Extract the (X, Y) coordinate from the center of the cell holding the provided text.  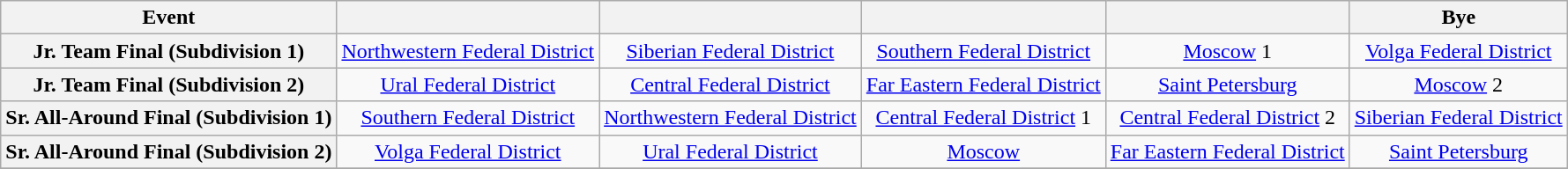
Central Federal District 1 (984, 118)
Sr. All-Around Final (Subdivision 1) (169, 118)
Central Federal District (731, 84)
Moscow (984, 151)
Bye (1458, 18)
Sr. All-Around Final (Subdivision 2) (169, 151)
Jr. Team Final (Subdivision 1) (169, 51)
Event (169, 18)
Central Federal District 2 (1227, 118)
Jr. Team Final (Subdivision 2) (169, 84)
Moscow 1 (1227, 51)
Moscow 2 (1458, 84)
